Return the [x, y] coordinate for the center point of the cell that contains the specified text.  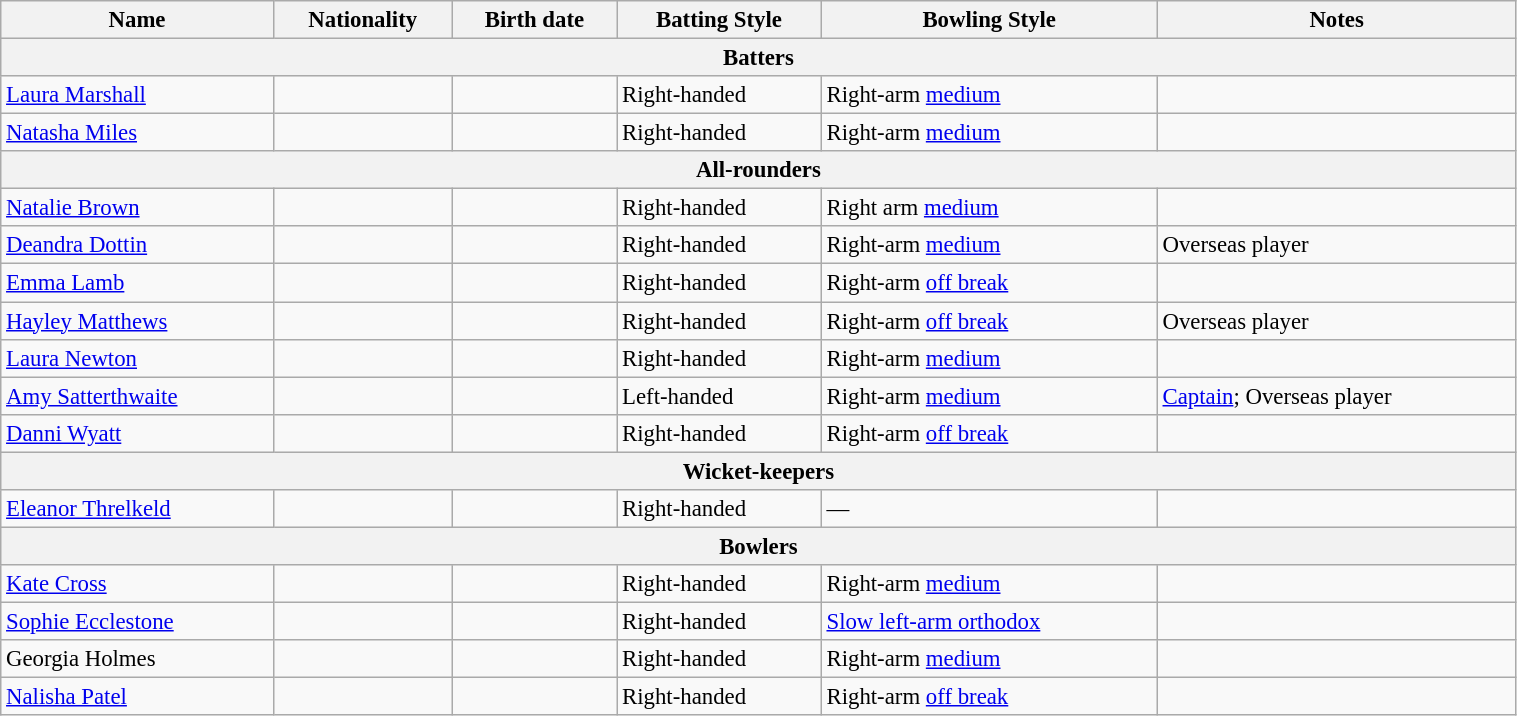
Bowling Style [989, 20]
— [989, 509]
Birth date [534, 20]
Eleanor Threlkeld [138, 509]
Hayley Matthews [138, 321]
Sophie Ecclestone [138, 621]
Danni Wyatt [138, 433]
Kate Cross [138, 584]
Left-handed [719, 396]
Natasha Miles [138, 133]
All-rounders [758, 170]
Emma Lamb [138, 283]
Captain; Overseas player [1336, 396]
Natalie Brown [138, 208]
Slow left-arm orthodox [989, 621]
Georgia Holmes [138, 659]
Name [138, 20]
Right arm medium [989, 208]
Nalisha Patel [138, 697]
Laura Newton [138, 358]
Nationality [362, 20]
Bowlers [758, 546]
Laura Marshall [138, 95]
Notes [1336, 20]
Amy Satterthwaite [138, 396]
Batters [758, 58]
Deandra Dottin [138, 245]
Batting Style [719, 20]
Wicket-keepers [758, 471]
